Output the [x, y] coordinate of the center of the cell containing the given text.  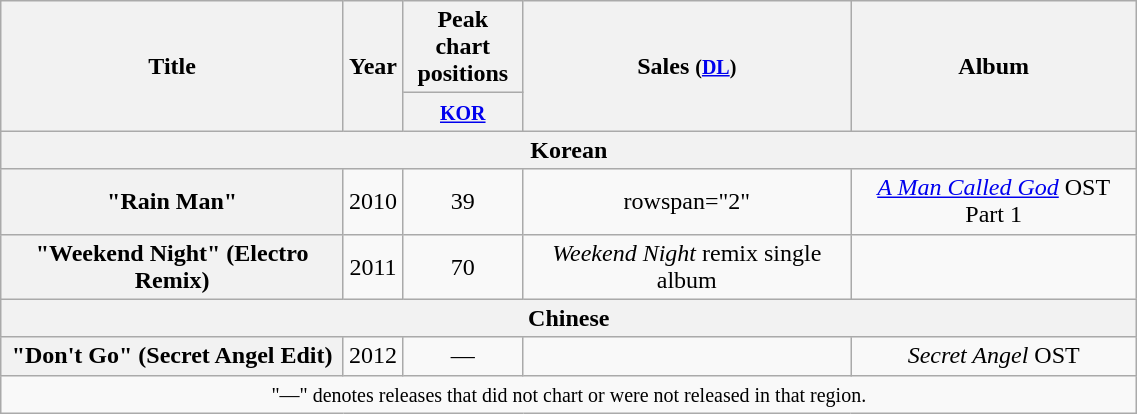
70 [464, 266]
"Don't Go" (Secret Angel Edit) [172, 356]
A Man Called God OST Part 1 [994, 202]
— [464, 356]
Sales (DL) [687, 66]
"—" denotes releases that did not chart or were not released in that region. [569, 394]
2010 [372, 202]
Peak chart positions [464, 47]
Album [994, 66]
Chinese [569, 318]
2011 [372, 266]
Secret Angel OST [994, 356]
"Weekend Night" (Electro Remix) [172, 266]
39 [464, 202]
2012 [372, 356]
Korean [569, 150]
"Rain Man" [172, 202]
Year [372, 66]
Weekend Night remix single album [687, 266]
rowspan="2" [687, 202]
KOR [464, 112]
Title [172, 66]
